Determine the [x, y] coordinate at the center of the cell enclosing the given text.  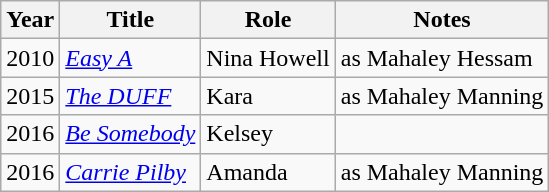
Kelsey [268, 134]
Role [268, 20]
Be Somebody [130, 134]
Title [130, 20]
2015 [30, 96]
Year [30, 20]
as Mahaley Hessam [442, 58]
Nina Howell [268, 58]
Amanda [268, 172]
The DUFF [130, 96]
Easy A [130, 58]
Notes [442, 20]
Kara [268, 96]
Carrie Pilby [130, 172]
2010 [30, 58]
